Provide the [x, y] coordinate of the cell's center where the given text is located.  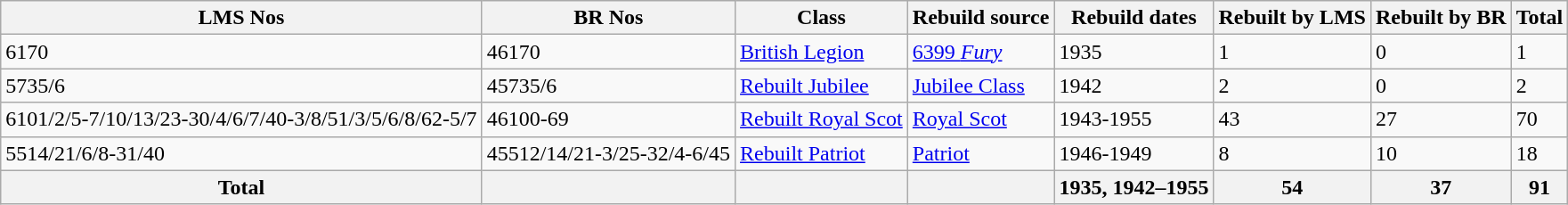
46100-69 [608, 119]
Rebuilt Patriot [822, 153]
Rebuilt Jubilee [822, 86]
1935, 1942–1955 [1134, 187]
1946-1949 [1134, 153]
Rebuild dates [1134, 18]
91 [1540, 187]
1943-1955 [1134, 119]
37 [1441, 187]
Patriot [981, 153]
5514/21/6/8-31/40 [241, 153]
8 [1292, 153]
43 [1292, 119]
Rebuilt by BR [1441, 18]
18 [1540, 153]
6101/2/5-7/10/13/23-30/4/6/7/40-3/8/51/3/5/6/8/62-5/7 [241, 119]
Rebuilt Royal Scot [822, 119]
Class [822, 18]
70 [1540, 119]
54 [1292, 187]
LMS Nos [241, 18]
Royal Scot [981, 119]
Jubilee Class [981, 86]
27 [1441, 119]
1942 [1134, 86]
6399 Fury [981, 52]
Rebuild source [981, 18]
British Legion [822, 52]
1935 [1134, 52]
BR Nos [608, 18]
5735/6 [241, 86]
45512/14/21-3/25-32/4-6/45 [608, 153]
Rebuilt by LMS [1292, 18]
10 [1441, 153]
6170 [241, 52]
46170 [608, 52]
45735/6 [608, 86]
